From the cell containing the given text, extract its center point as [x, y] coordinate. 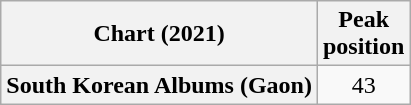
43 [363, 85]
South Korean Albums (Gaon) [160, 85]
Peakposition [363, 34]
Chart (2021) [160, 34]
